From the cell containing the given text, extract its center point as [x, y] coordinate. 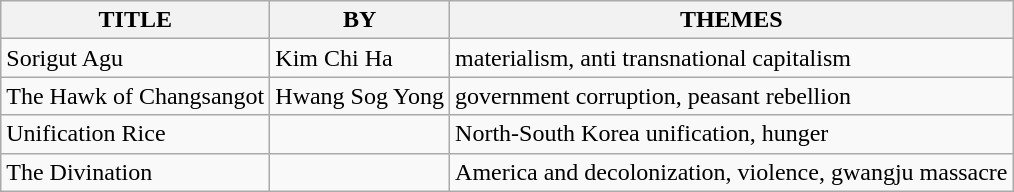
TITLE [136, 20]
BY [360, 20]
North-South Korea unification, hunger [732, 134]
Hwang Sog Yong [360, 96]
The Hawk of Changsangot [136, 96]
Kim Chi Ha [360, 58]
America and decolonization, violence, gwangju massacre [732, 172]
government corruption, peasant rebellion [732, 96]
THEMES [732, 20]
Sorigut Agu [136, 58]
materialism, anti transnational capitalism [732, 58]
The Divination [136, 172]
Unification Rice [136, 134]
